Pinpoint the cell where the given text exists, returning its [x, y] midpoint coordinate. 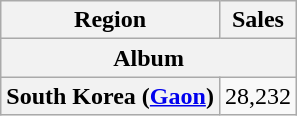
28,232 [258, 96]
Album [149, 58]
South Korea (Gaon) [110, 96]
Region [110, 20]
Sales [258, 20]
